Provide the (x, y) coordinate of the cell's center where the given text is located.  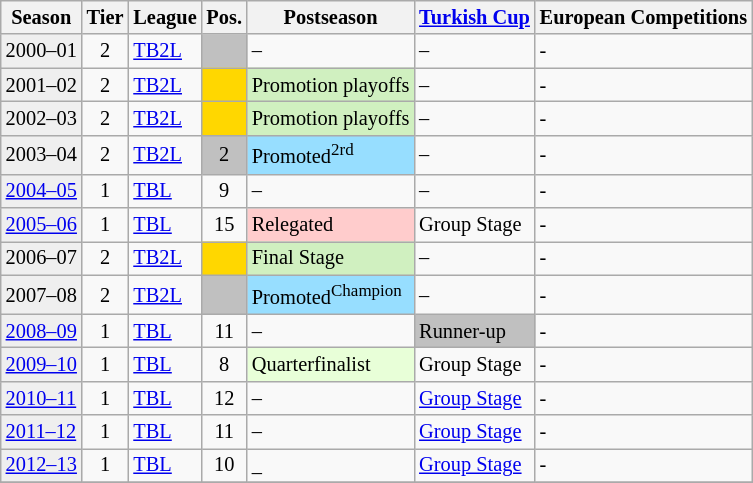
8 (224, 365)
2008–09 (42, 331)
Runner-up (474, 331)
Final Stage (330, 258)
Season (42, 17)
12 (224, 398)
Promoted2rd (330, 154)
10 (224, 465)
2009–10 (42, 365)
2010–11 (42, 398)
2005–06 (42, 225)
Quarterfinalist (330, 365)
Turkish Cup (474, 17)
2001–02 (42, 85)
2012–13 (42, 465)
2002–03 (42, 118)
League (164, 17)
2004–05 (42, 191)
2006–07 (42, 258)
9 (224, 191)
PromotedChampion (330, 294)
15 (224, 225)
Pos. (224, 17)
2000–01 (42, 51)
2003–04 (42, 154)
_ (330, 465)
2011–12 (42, 432)
2007–08 (42, 294)
European Competitions (644, 17)
Tier (106, 17)
Relegated (330, 225)
Postseason (330, 17)
